Determine the (x, y) coordinate at the center of the cell enclosing the given text.  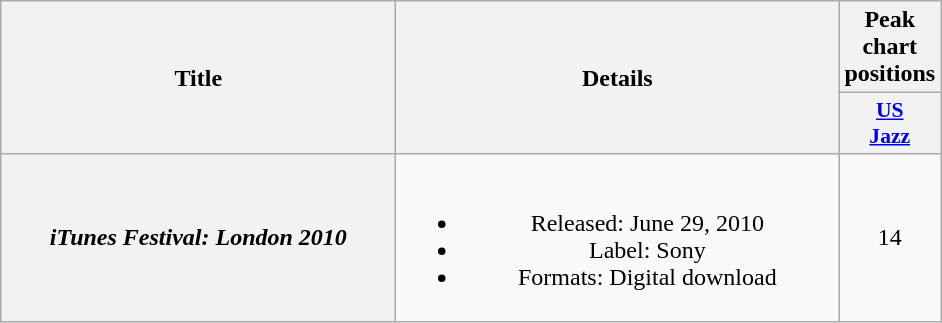
Details (618, 78)
14 (890, 238)
Released: June 29, 2010Label: SonyFormats: Digital download (618, 238)
Peak chart positions (890, 47)
iTunes Festival: London 2010 (198, 238)
USJazz (890, 124)
Title (198, 78)
